Identify which cell holds the provided text, then report its (X, Y) central coordinate. 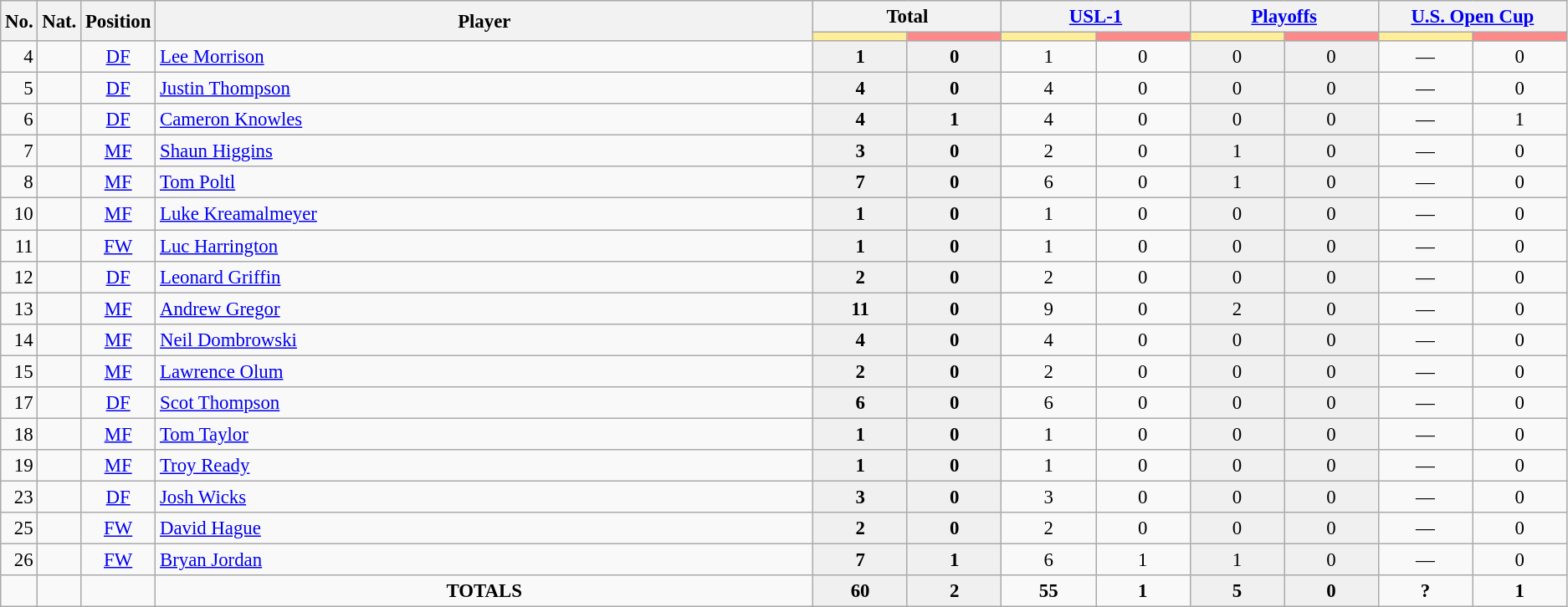
Cameron Knowles (484, 120)
Bryan Jordan (484, 560)
12 (19, 277)
25 (19, 528)
8 (19, 183)
18 (19, 434)
23 (19, 497)
26 (19, 560)
Luke Kreamalmeyer (484, 214)
17 (19, 403)
Shaun Higgins (484, 151)
Leonard Griffin (484, 277)
10 (19, 214)
TOTALS (484, 591)
19 (19, 466)
Total (907, 17)
? (1426, 591)
No. (19, 21)
Lee Morrison (484, 57)
Neil Dombrowski (484, 339)
Josh Wicks (484, 497)
Justin Thompson (484, 89)
U.S. Open Cup (1473, 17)
Tom Taylor (484, 434)
13 (19, 309)
9 (1049, 309)
Andrew Gregor (484, 309)
Troy Ready (484, 466)
Nat. (59, 21)
Luc Harrington (484, 246)
Tom Poltl (484, 183)
Player (484, 21)
55 (1049, 591)
Playoffs (1284, 17)
60 (860, 591)
Scot Thompson (484, 403)
15 (19, 371)
Position (119, 21)
David Hague (484, 528)
14 (19, 339)
Lawrence Olum (484, 371)
USL-1 (1096, 17)
